Find where the given text appears and provide that cell's center as (x, y) coordinate. 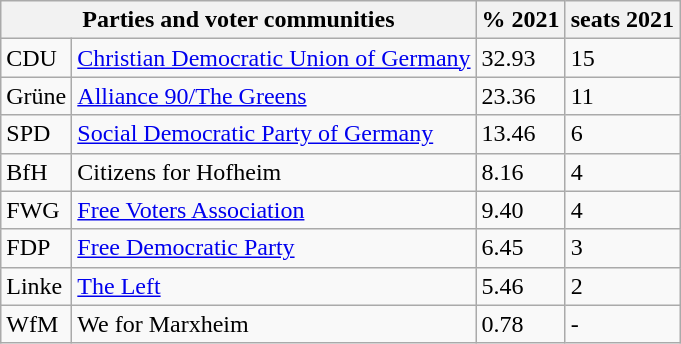
2 (622, 286)
6.45 (520, 248)
Citizens for Hofheim (274, 172)
WfM (36, 324)
3 (622, 248)
% 2021 (520, 20)
8.16 (520, 172)
15 (622, 58)
Social Democratic Party of Germany (274, 134)
FDP (36, 248)
We for Marxheim (274, 324)
FWG (36, 210)
Parties and voter communities (238, 20)
seats 2021 (622, 20)
Linke (36, 286)
13.46 (520, 134)
Free Voters Association (274, 210)
SPD (36, 134)
0.78 (520, 324)
Free Democratic Party (274, 248)
5.46 (520, 286)
CDU (36, 58)
BfH (36, 172)
11 (622, 96)
Alliance 90/The Greens (274, 96)
- (622, 324)
6 (622, 134)
23.36 (520, 96)
The Left (274, 286)
Christian Democratic Union of Germany (274, 58)
Grüne (36, 96)
9.40 (520, 210)
32.93 (520, 58)
